Return the (x, y) coordinate for the center point of the cell that contains the specified text.  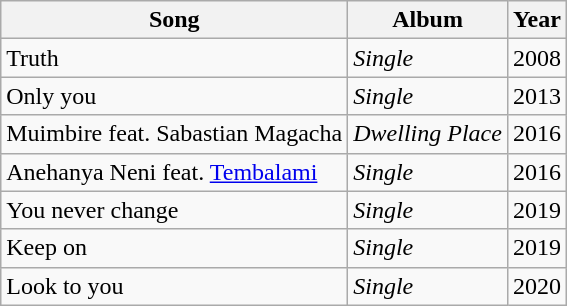
Look to you (174, 286)
2013 (536, 96)
Only you (174, 96)
Album (428, 20)
Song (174, 20)
2020 (536, 286)
Keep on (174, 248)
Year (536, 20)
You never change (174, 210)
Muimbire feat. Sabastian Magacha (174, 134)
Anehanya Neni feat. Tembalami (174, 172)
Dwelling Place (428, 134)
2008 (536, 58)
Truth (174, 58)
